Return [X, Y] of the center of cell containing provided text 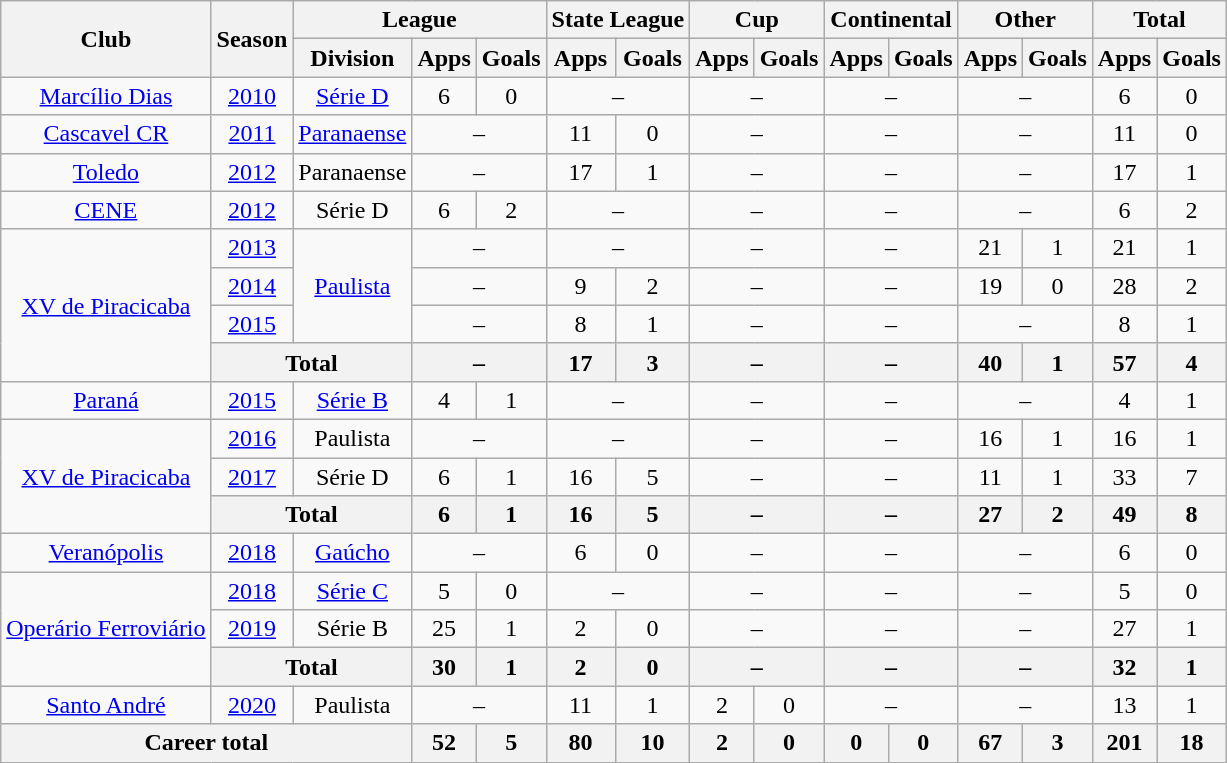
Continental [891, 20]
Club [106, 39]
Marcílio Dias [106, 96]
30 [444, 667]
Other [1025, 20]
13 [1124, 705]
49 [1124, 515]
2013 [252, 248]
80 [580, 743]
57 [1124, 362]
League [420, 20]
40 [990, 362]
25 [444, 629]
Cascavel CR [106, 134]
2017 [252, 477]
Cup [757, 20]
201 [1124, 743]
2010 [252, 96]
CENE [106, 210]
Toledo [106, 172]
10 [652, 743]
33 [1124, 477]
18 [1192, 743]
2016 [252, 438]
7 [1192, 477]
Paraná [106, 400]
2011 [252, 134]
Gaúcho [352, 553]
2019 [252, 629]
2014 [252, 286]
67 [990, 743]
Série C [352, 591]
Operário Ferroviário [106, 629]
Season [252, 39]
19 [990, 286]
Division [352, 58]
2020 [252, 705]
State League [618, 20]
28 [1124, 286]
Santo André [106, 705]
Career total [206, 743]
Veranópolis [106, 553]
32 [1124, 667]
9 [580, 286]
52 [444, 743]
